Pinpoint the cell where the given text exists, returning its [X, Y] midpoint coordinate. 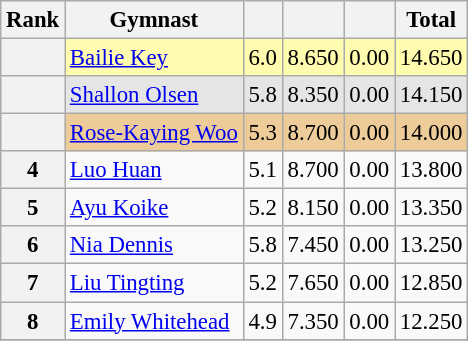
7.350 [313, 321]
7.450 [313, 245]
8.150 [313, 208]
13.250 [430, 245]
14.150 [430, 95]
7 [33, 283]
5.3 [262, 133]
12.850 [430, 283]
Ayu Koike [154, 208]
5 [33, 208]
Shallon Olsen [154, 95]
13.800 [430, 170]
Rank [33, 20]
Bailie Key [154, 58]
5.1 [262, 170]
Nia Dennis [154, 245]
8.350 [313, 95]
Total [430, 20]
6 [33, 245]
6.0 [262, 58]
4 [33, 170]
Rose-Kaying Woo [154, 133]
Luo Huan [154, 170]
4.9 [262, 321]
7.650 [313, 283]
14.650 [430, 58]
8.650 [313, 58]
12.250 [430, 321]
Gymnast [154, 20]
Emily Whitehead [154, 321]
8 [33, 321]
13.350 [430, 208]
14.000 [430, 133]
Liu Tingting [154, 283]
